Locate the cell with the specified text and output its (x, y) center coordinate. 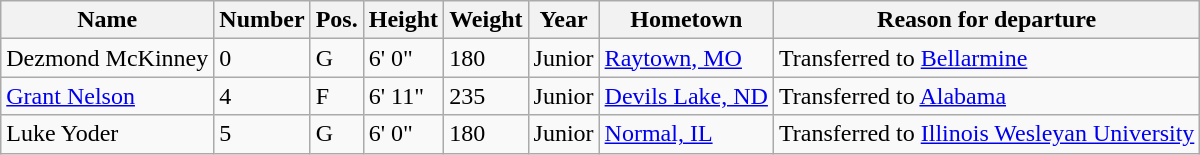
Grant Nelson (108, 96)
Weight (486, 20)
0 (262, 58)
Transferred to Illinois Wesleyan University (986, 134)
Dezmond McKinney (108, 58)
Transferred to Alabama (986, 96)
Hometown (686, 20)
Luke Yoder (108, 134)
Reason for departure (986, 20)
235 (486, 96)
Pos. (336, 20)
Height (403, 20)
Normal, IL (686, 134)
6' 11" (403, 96)
Year (564, 20)
F (336, 96)
Name (108, 20)
Number (262, 20)
Raytown, MO (686, 58)
4 (262, 96)
5 (262, 134)
Transferred to Bellarmine (986, 58)
Devils Lake, ND (686, 96)
